Provide the [X, Y] coordinate of the cell's center where the given text is located.  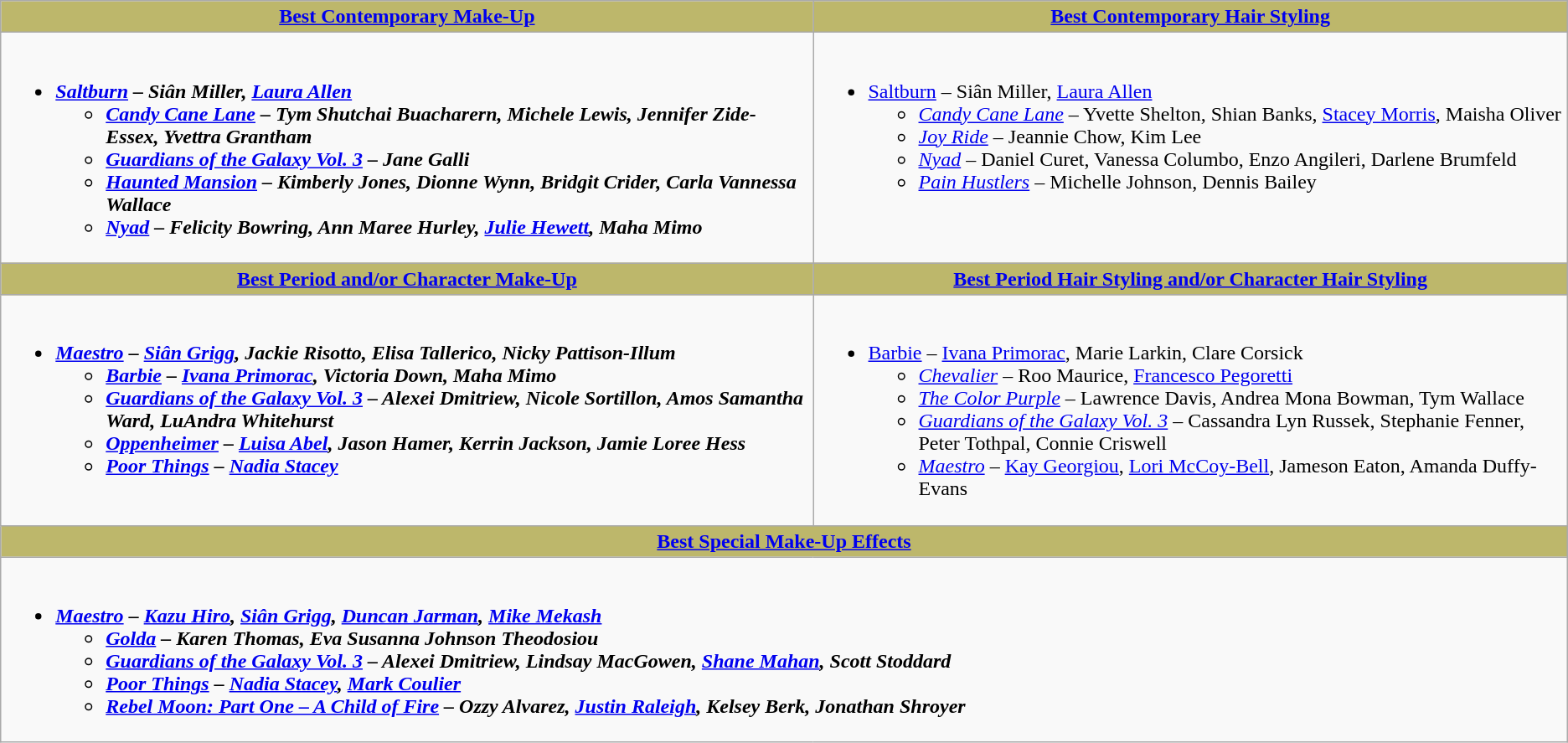
Best Contemporary Make-Up [407, 17]
Best Period and/or Character Make-Up [407, 279]
Best Special Make-Up Effects [784, 541]
Best Contemporary Hair Styling [1190, 17]
Best Period Hair Styling and/or Character Hair Styling [1190, 279]
